Provide the (x, y) coordinate of the cell's center where the given text is located.  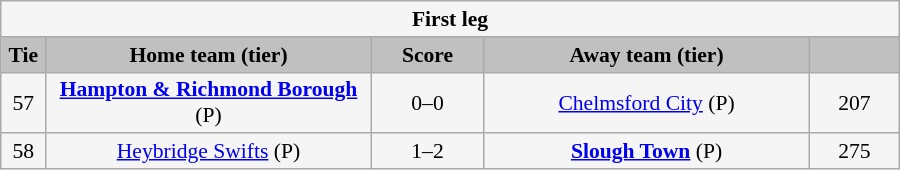
Hampton & Richmond Borough (P) (209, 102)
57 (24, 102)
First leg (450, 19)
207 (854, 102)
Score (427, 55)
Chelmsford City (P) (647, 102)
0–0 (427, 102)
58 (24, 152)
Heybridge Swifts (P) (209, 152)
Tie (24, 55)
1–2 (427, 152)
Away team (tier) (647, 55)
275 (854, 152)
Home team (tier) (209, 55)
Slough Town (P) (647, 152)
